Determine the [X, Y] coordinate at the center of the cell enclosing the given text.  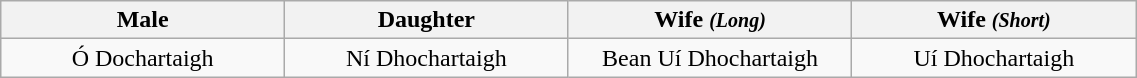
Bean Uí Dhochartaigh [710, 58]
Male [143, 20]
Ní Dhochartaigh [426, 58]
Ó Dochartaigh [143, 58]
Wife (Long) [710, 20]
Daughter [426, 20]
Uí Dhochartaigh [994, 58]
Wife (Short) [994, 20]
